Scan for the cell matching the given text and deliver its [X, Y] coordinate at center. 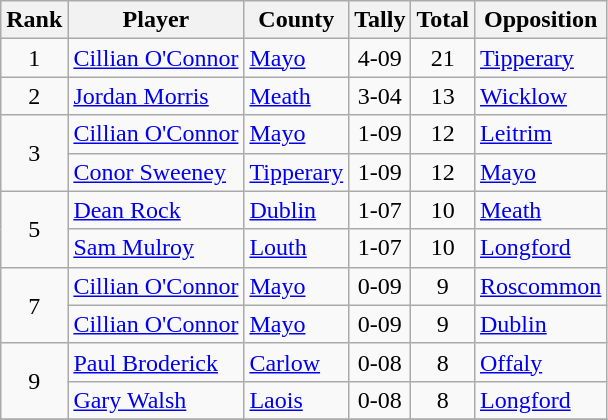
Player [156, 20]
Carlow [296, 362]
Total [443, 20]
4-09 [380, 58]
Rank [34, 20]
1 [34, 58]
Roscommon [540, 286]
5 [34, 229]
Jordan Morris [156, 96]
Conor Sweeney [156, 172]
Leitrim [540, 134]
Gary Walsh [156, 400]
Louth [296, 248]
3-04 [380, 96]
Opposition [540, 20]
7 [34, 305]
Dean Rock [156, 210]
Paul Broderick [156, 362]
13 [443, 96]
2 [34, 96]
Sam Mulroy [156, 248]
Tally [380, 20]
3 [34, 153]
County [296, 20]
Wicklow [540, 96]
Laois [296, 400]
21 [443, 58]
Offaly [540, 362]
